Output the [x, y] coordinate of the center of the cell containing the given text.  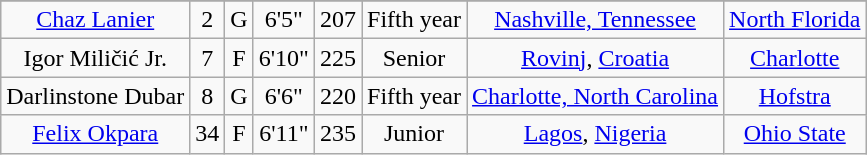
225 [338, 58]
235 [338, 134]
8 [208, 96]
6'11" [284, 134]
Darlinstone Dubar [96, 96]
34 [208, 134]
Charlotte, North Carolina [596, 96]
Nashville, Tennessee [596, 20]
Chaz Lanier [96, 20]
Ohio State [795, 134]
6'10" [284, 58]
North Florida [795, 20]
7 [208, 58]
Charlotte [795, 58]
6'6" [284, 96]
Junior [414, 134]
6'5" [284, 20]
Felix Okpara [96, 134]
Igor Miličić Jr. [96, 58]
2 [208, 20]
Rovinj, Croatia [596, 58]
Hofstra [795, 96]
220 [338, 96]
Senior [414, 58]
Lagos, Nigeria [596, 134]
207 [338, 20]
